Scan for the cell matching the given text and deliver its [X, Y] coordinate at center. 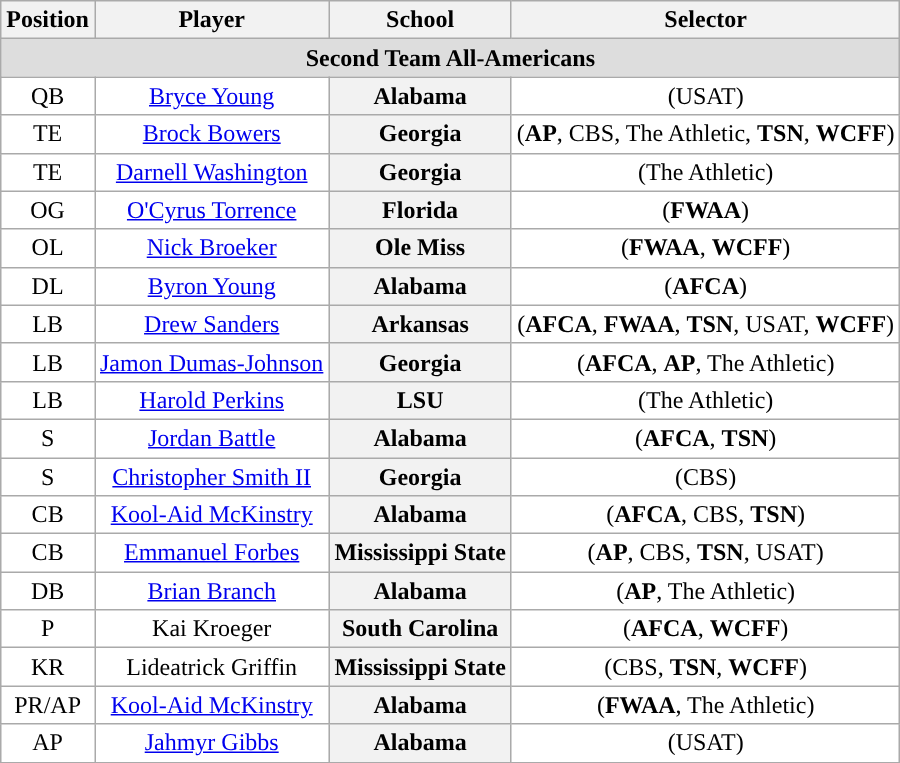
(FWAA, WCFF) [706, 248]
(FWAA) [706, 210]
Player [211, 20]
Harold Perkins [211, 400]
(FWAA, The Athletic) [706, 705]
Selector [706, 20]
Nick Broeker [211, 248]
(AP, CBS, The Athletic, TSN, WCFF) [706, 134]
School [420, 20]
(AFCA) [706, 286]
(AFCA, WCFF) [706, 629]
(CBS) [706, 477]
Byron Young [211, 286]
Brian Branch [211, 591]
LSU [420, 400]
Brock Bowers [211, 134]
(AP, CBS, TSN, USAT) [706, 553]
Kai Kroeger [211, 629]
Bryce Young [211, 96]
OL [48, 248]
PR/AP [48, 705]
DL [48, 286]
KR [48, 667]
OG [48, 210]
(AFCA, CBS, TSN) [706, 515]
Second Team All-Americans [450, 58]
Position [48, 20]
P [48, 629]
AP [48, 743]
(AFCA, AP, The Athletic) [706, 362]
Arkansas [420, 324]
DB [48, 591]
Jordan Battle [211, 438]
QB [48, 96]
Jahmyr Gibbs [211, 743]
(AP, The Athletic) [706, 591]
South Carolina [420, 629]
Florida [420, 210]
O'Cyrus Torrence [211, 210]
Drew Sanders [211, 324]
(CBS, TSN, WCFF) [706, 667]
Darnell Washington [211, 172]
Jamon Dumas-Johnson [211, 362]
Ole Miss [420, 248]
Lideatrick Griffin [211, 667]
Christopher Smith II [211, 477]
(AFCA, FWAA, TSN, USAT, WCFF) [706, 324]
(AFCA, TSN) [706, 438]
Emmanuel Forbes [211, 553]
